Extract the [X, Y] coordinate from the center of the cell holding the provided text.  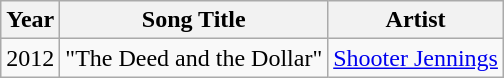
"The Deed and the Dollar" [194, 58]
2012 [30, 58]
Year [30, 20]
Artist [416, 20]
Song Title [194, 20]
Shooter Jennings [416, 58]
